From the cell containing the given text, extract its center point as (x, y) coordinate. 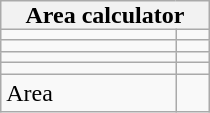
Area (88, 93)
Area calculator (105, 15)
